Identify which cell holds the provided text, then report its (X, Y) central coordinate. 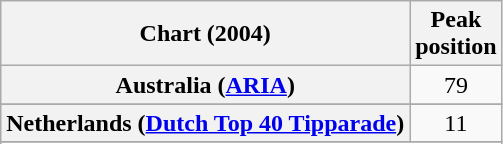
Netherlands (Dutch Top 40 Tipparade) (206, 123)
Chart (2004) (206, 34)
Australia (ARIA) (206, 85)
79 (456, 85)
Peakposition (456, 34)
11 (456, 123)
